Pinpoint the cell where the given text exists, returning its (x, y) midpoint coordinate. 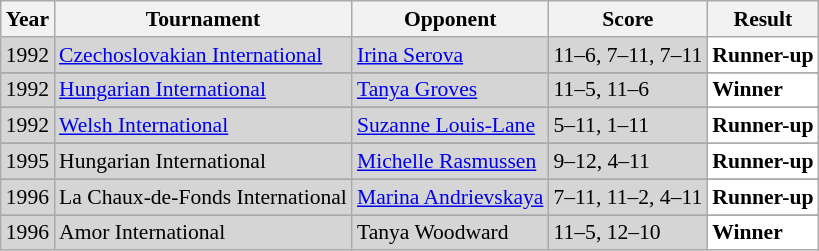
7–11, 11–2, 4–11 (628, 197)
Tournament (203, 19)
11–6, 7–11, 7–11 (628, 55)
Result (762, 19)
Amor International (203, 233)
Tanya Woodward (450, 233)
Welsh International (203, 126)
Marina Andrievskaya (450, 197)
Opponent (450, 19)
1995 (28, 162)
11–5, 12–10 (628, 233)
Score (628, 19)
Tanya Groves (450, 90)
Year (28, 19)
5–11, 1–11 (628, 126)
Czechoslovakian International (203, 55)
Suzanne Louis-Lane (450, 126)
9–12, 4–11 (628, 162)
La Chaux-de-Fonds International (203, 197)
Michelle Rasmussen (450, 162)
11–5, 11–6 (628, 90)
Irina Serova (450, 55)
